Scan for the cell matching the given text and deliver its [x, y] coordinate at center. 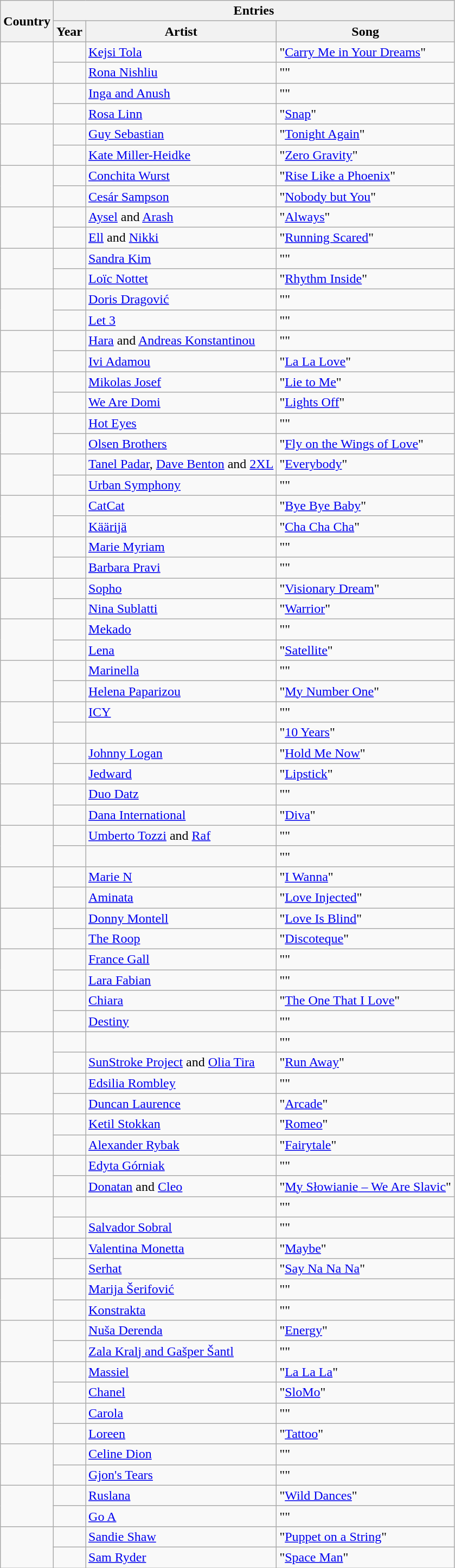
Hot Eyes [181, 423]
Aminata [181, 897]
Loreen [181, 1434]
ICY [181, 712]
"Carry Me in Your Dreams" [366, 52]
Sam Ryder [181, 1557]
"Lights Off" [366, 403]
Massiel [181, 1372]
Salvador Sobral [181, 1227]
"Rhythm Inside" [366, 279]
Mikolas Josef [181, 382]
"The One That I Love" [366, 1001]
"Hold Me Now" [366, 753]
Lena [181, 650]
Celine Dion [181, 1454]
"Warrior" [366, 609]
Destiny [181, 1021]
"Tonight Again" [366, 134]
Nuša Derenda [181, 1331]
"Zero Gravity" [366, 155]
Urban Symphony [181, 485]
Käärijä [181, 526]
SunStroke Project and Olia Tira [181, 1062]
Entries [254, 11]
"Lie to Me" [366, 382]
Song [366, 31]
Conchita Wurst [181, 176]
"Bye Bye Baby" [366, 506]
Alexander Rybak [181, 1145]
Helena Paparizou [181, 691]
Marinella [181, 671]
"Puppet on a String" [366, 1537]
Aysel and Arash [181, 217]
"Tattoo" [366, 1434]
Loïc Nottet [181, 279]
Serhat [181, 1269]
Olsen Brothers [181, 444]
Doris Dragović [181, 300]
Ivi Adamou [181, 361]
"Fairytale" [366, 1145]
Ruslana [181, 1495]
Edsilia Rombley [181, 1083]
Sandra Kim [181, 258]
CatCat [181, 506]
Ketil Stokkan [181, 1124]
Marie Myriam [181, 547]
"Cha Cha Cha" [366, 526]
Kejsi Tola [181, 52]
Country [27, 21]
Konstrakta [181, 1310]
"La La La" [366, 1372]
Jedward [181, 774]
Sopho [181, 588]
"I Wanna" [366, 877]
"Say Na Na Na" [366, 1269]
Year [69, 31]
"Love Injected" [366, 897]
Dana International [181, 815]
"Satellite" [366, 650]
Carola [181, 1413]
"Love Is Blind" [366, 918]
The Roop [181, 939]
France Gall [181, 960]
Zala Kralj and Gašper Šantl [181, 1351]
Rosa Linn [181, 114]
Barbara Pravi [181, 567]
"Nobody but You" [366, 196]
"Maybe" [366, 1248]
"Diva" [366, 815]
"Always" [366, 217]
Guy Sebastian [181, 134]
We Are Domi [181, 403]
Hara and Andreas Konstantinou [181, 341]
Kate Miller-Heidke [181, 155]
"Space Man" [366, 1557]
Lara Fabian [181, 980]
Donny Montell [181, 918]
"Fly on the Wings of Love" [366, 444]
Sandie Shaw [181, 1537]
"La La Love" [366, 361]
"My Słowianie – We Are Slavic" [366, 1186]
Mekado [181, 630]
"Wild Dances" [366, 1495]
"Visionary Dream" [366, 588]
Donatan and Cleo [181, 1186]
Tanel Padar, Dave Benton and 2XL [181, 464]
"My Number One" [366, 691]
"Rise Like a Phoenix" [366, 176]
Chanel [181, 1392]
"10 Years" [366, 733]
Marija Šerifović [181, 1290]
Go A [181, 1516]
Johnny Logan [181, 753]
Rona Nishliu [181, 73]
Valentina Monetta [181, 1248]
"Discoteque" [366, 939]
"Everybody" [366, 464]
Nina Sublatti [181, 609]
"Romeo" [366, 1124]
Chiara [181, 1001]
Marie N [181, 877]
Umberto Tozzi and Raf [181, 835]
Duncan Laurence [181, 1104]
"Snap" [366, 114]
"Running Scared" [366, 237]
"SloMo" [366, 1392]
Duo Datz [181, 794]
Artist [181, 31]
Gjon's Tears [181, 1475]
Ell and Nikki [181, 237]
Cesár Sampson [181, 196]
"Run Away" [366, 1062]
Inga and Anush [181, 93]
Let 3 [181, 320]
"Arcade" [366, 1104]
"Lipstick" [366, 774]
Edyta Górniak [181, 1165]
"Energy" [366, 1331]
